Identify which cell holds the provided text, then report its [x, y] central coordinate. 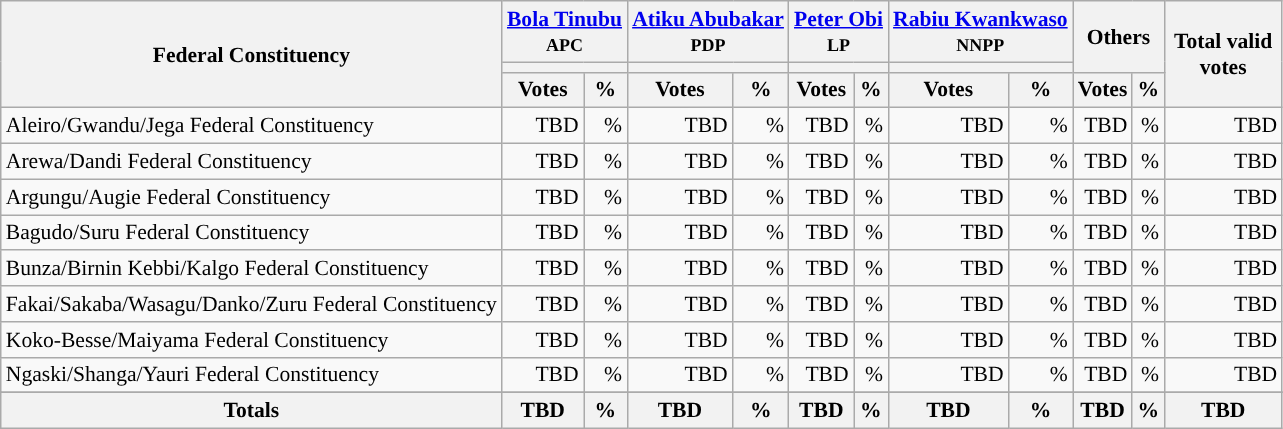
Fakai/Sakaba/Wasagu/Danko/Zuru Federal Constituency [252, 304]
Total valid votes [1223, 54]
Koko-Besse/Maiyama Federal Constituency [252, 340]
Bagudo/Suru Federal Constituency [252, 233]
Arewa/Dandi Federal Constituency [252, 162]
Argungu/Augie Federal Constituency [252, 197]
Ngaski/Shanga/Yauri Federal Constituency [252, 375]
Aleiro/Gwandu/Jega Federal Constituency [252, 126]
Atiku AbubakarPDP [708, 32]
Totals [252, 411]
Others [1118, 36]
Rabiu KwankwasoNNPP [980, 32]
Bunza/Birnin Kebbi/Kalgo Federal Constituency [252, 269]
Federal Constituency [252, 54]
Peter ObiLP [838, 32]
Bola TinubuAPC [564, 32]
